Pinpoint the cell where the given text exists, returning its [x, y] midpoint coordinate. 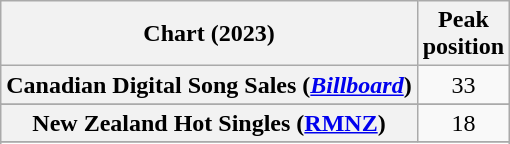
Canadian Digital Song Sales (Billboard) [209, 85]
33 [463, 85]
Peakposition [463, 34]
Chart (2023) [209, 34]
New Zealand Hot Singles (RMNZ) [209, 123]
18 [463, 123]
